Search for the cell housing the specified text and yield its [x, y] center coordinate. 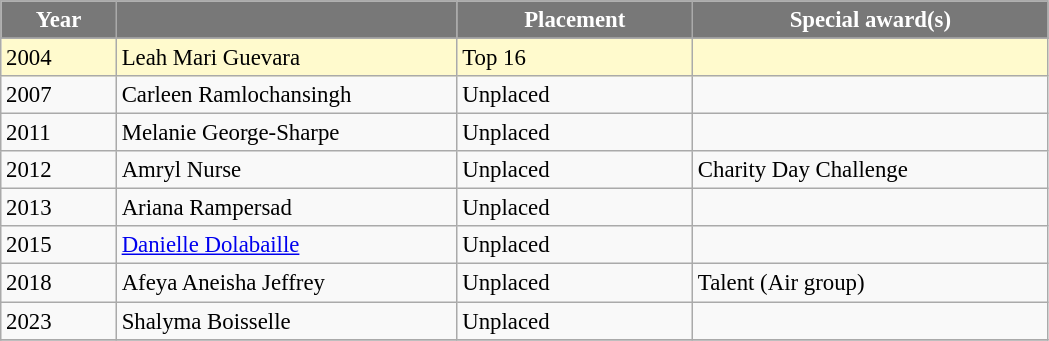
Danielle Dolabaille [286, 245]
2011 [59, 133]
Amryl Nurse [286, 170]
Talent (Air group) [871, 283]
Leah Mari Guevara [286, 58]
Melanie George-Sharpe [286, 133]
Carleen Ramlochansingh [286, 95]
Charity Day Challenge [871, 170]
Shalyma Boisselle [286, 321]
2007 [59, 95]
2015 [59, 245]
Ariana Rampersad [286, 208]
Top 16 [575, 58]
2012 [59, 170]
2018 [59, 283]
2023 [59, 321]
Special award(s) [871, 20]
Afeya Aneisha Jeffrey [286, 283]
2013 [59, 208]
Year [59, 20]
Placement [575, 20]
2004 [59, 58]
